Return the [X, Y] coordinate for the center point of the cell that contains the specified text.  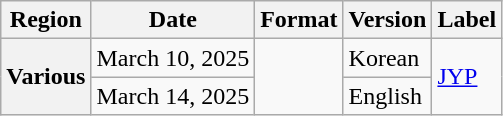
Region [46, 20]
English [388, 96]
Korean [388, 58]
Format [299, 20]
Various [46, 77]
Version [388, 20]
Label [467, 20]
JYP [467, 77]
Date [173, 20]
March 14, 2025 [173, 96]
March 10, 2025 [173, 58]
